Scan for the cell matching the given text and deliver its [x, y] coordinate at center. 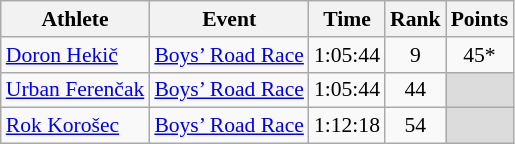
Urban Ferenčak [76, 90]
54 [416, 126]
Doron Hekič [76, 55]
Rok Korošec [76, 126]
9 [416, 55]
Event [229, 19]
Time [347, 19]
1:12:18 [347, 126]
44 [416, 90]
Athlete [76, 19]
Rank [416, 19]
45* [480, 55]
Points [480, 19]
